Output the [X, Y] coordinate of the center of the cell containing the given text.  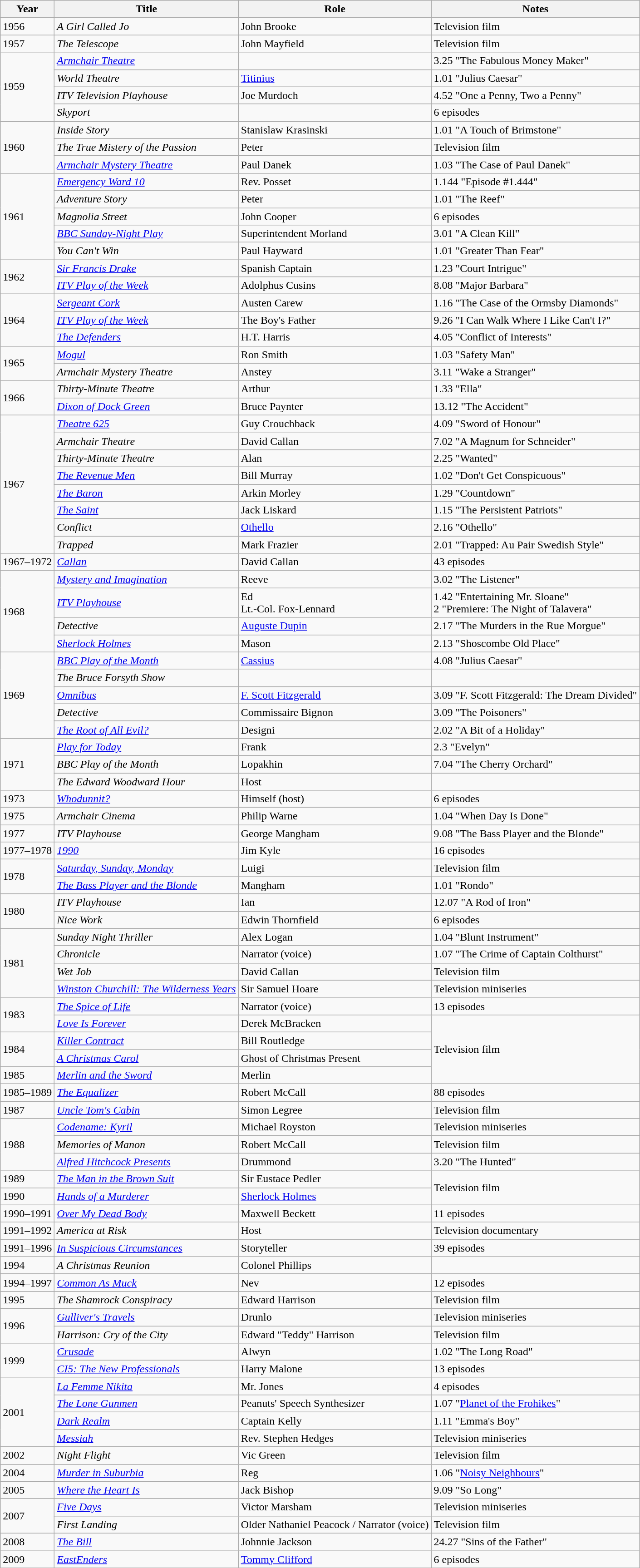
The Edward Woodward Hour [146, 781]
1.06 "Noisy Neighbours" [536, 1473]
Saturday, Sunday, Monday [146, 868]
Victor Marsham [335, 1507]
BBC Sunday-Night Play [146, 234]
In Suspicious Circumstances [146, 1248]
Sergeant Cork [146, 303]
Jack Liskard [335, 510]
1.11 "Emma's Boy" [536, 1421]
La Femme Nikita [146, 1386]
1980 [27, 911]
1995 [27, 1300]
H.T. Harris [335, 337]
Dark Realm [146, 1421]
1990–1991 [27, 1213]
9.08 "The Bass Player and the Blonde" [536, 833]
Over My Dead Body [146, 1213]
2001 [27, 1412]
1.23 "Court Intrigue" [536, 268]
1.04 "When Day Is Done" [536, 816]
Theatre 625 [146, 424]
Whodunnit? [146, 799]
1968 [27, 611]
1991–1996 [27, 1248]
World Theatre [146, 78]
1.01 "Greater Than Fear" [536, 251]
Conflict [146, 528]
3.09 "F. Scott Fitzgerald: The Dream Divided" [536, 695]
Five Days [146, 1507]
1989 [27, 1179]
ITV Television Playhouse [146, 95]
1994–1997 [27, 1282]
Edward "Teddy" Harrison [335, 1334]
A Girl Called Jo [146, 26]
1999 [27, 1361]
Role [335, 9]
Alex Logan [335, 937]
1988 [27, 1144]
1957 [27, 44]
7.04 "The Cherry Orchard" [536, 764]
Television documentary [536, 1231]
Michael Royston [335, 1127]
Murder in Suburbia [146, 1473]
4 episodes [536, 1386]
Rev. Stephen Hedges [335, 1438]
Killer Contract [146, 1040]
Nice Work [146, 920]
Winston Churchill: The Wilderness Years [146, 989]
The Defenders [146, 337]
Peanuts' Speech Synthesizer [335, 1404]
Skyport [146, 113]
4.52 "One a Penny, Two a Penny" [536, 95]
The Spice of Life [146, 1006]
1981 [27, 963]
Trapped [146, 545]
Merlin [335, 1075]
Cassius [335, 661]
9.09 "So Long" [536, 1490]
The Equalizer [146, 1093]
Emergency Ward 10 [146, 182]
1978 [27, 877]
Ron Smith [335, 355]
Uncle Tom's Cabin [146, 1110]
The Man in the Brown Suit [146, 1179]
Captain Kelly [335, 1421]
8.08 "Major Barbara" [536, 286]
1.144 "Episode #1.444" [536, 182]
Simon Legree [335, 1110]
1956 [27, 26]
Dixon of Dock Green [146, 406]
3.11 "Wake a Stranger" [536, 372]
1964 [27, 320]
1985–1989 [27, 1093]
1960 [27, 147]
The True Mistery of the Passion [146, 147]
Commissaire Bignon [335, 712]
Bill Routledge [335, 1040]
America at Risk [146, 1231]
Colonel Phillips [335, 1265]
9.26 "I Can Walk Where I Like Can't I?" [536, 320]
The Bruce Forsyth Show [146, 678]
1984 [27, 1049]
Paul Danek [335, 164]
12.07 "A Rod of Iron" [536, 902]
Codename: Kyril [146, 1127]
3.02 "The Listener" [536, 579]
1959 [27, 87]
First Landing [146, 1524]
7.02 "A Magnum for Schneider" [536, 441]
Othello [335, 528]
The Telescope [146, 44]
Sir Eustace Pedler [335, 1179]
Derek McBracken [335, 1023]
1977–1978 [27, 851]
Superintendent Morland [335, 234]
Title [146, 9]
The Bass Player and the Blonde [146, 885]
1.01 "Rondo" [536, 885]
1.04 "Blunt Instrument" [536, 937]
Bill Murray [335, 475]
The Baron [146, 493]
Notes [536, 9]
1967 [27, 484]
Where the Heart Is [146, 1490]
Gulliver's Travels [146, 1317]
Jim Kyle [335, 851]
3.20 "The Hunted" [536, 1162]
2.01 "Trapped: Au Pair Swedish Style" [536, 545]
1967–1972 [27, 562]
2.3 "Evelyn" [536, 747]
3.25 "The Fabulous Money Maker" [536, 61]
The Revenue Men [146, 475]
1.01 "The Reef" [536, 199]
Alfred Hitchcock Presents [146, 1162]
Joe Murdoch [335, 95]
43 episodes [536, 562]
Jack Bishop [335, 1490]
1965 [27, 363]
Titinius [335, 78]
Philip Warne [335, 816]
2009 [27, 1559]
Spanish Captain [335, 268]
Adolphus Cusins [335, 286]
Inside Story [146, 130]
Vic Green [335, 1455]
1.07 "Planet of the Frohikes" [536, 1404]
Designi [335, 730]
Crusade [146, 1352]
Chronicle [146, 954]
1987 [27, 1110]
11 episodes [536, 1213]
Mr. Jones [335, 1386]
Paul Hayward [335, 251]
Stanislaw Krasinski [335, 130]
2005 [27, 1490]
Guy Crouchback [335, 424]
Ian [335, 902]
1977 [27, 833]
1.29 "Countdown" [536, 493]
4.09 "Sword of Honour" [536, 424]
1.01 "Julius Caesar" [536, 78]
Bruce Paynter [335, 406]
Hands of a Murderer [146, 1196]
CI5: The New Professionals [146, 1369]
Mark Frazier [335, 545]
Mystery and Imagination [146, 579]
Mason [335, 643]
Luigi [335, 868]
1991–1992 [27, 1231]
Play for Today [146, 747]
1969 [27, 695]
Harry Malone [335, 1369]
The Shamrock Conspiracy [146, 1300]
Auguste Dupin [335, 626]
3.09 "The Poisoners" [536, 712]
Magnolia Street [146, 217]
Alan [335, 458]
2.13 "Shoscombe Old Place" [536, 643]
Sunday Night Thriller [146, 937]
Armchair Cinema [146, 816]
24.27 "Sins of the Father" [536, 1542]
1996 [27, 1326]
John Mayfield [335, 44]
Reeve [335, 579]
A Christmas Carol [146, 1058]
Tommy Clifford [335, 1559]
Older Nathaniel Peacock / Narrator (voice) [335, 1524]
2004 [27, 1473]
F. Scott Fitzgerald [335, 695]
1962 [27, 277]
Austen Carew [335, 303]
1.02 "The Long Road" [536, 1352]
EdLt.-Col. Fox-Lennard [335, 603]
2.16 "Othello" [536, 528]
Rev. Posset [335, 182]
4.05 "Conflict of Interests" [536, 337]
1.07 "The Crime of Captain Colthurst" [536, 954]
1.01 "A Touch of Brimstone" [536, 130]
The Root of All Evil? [146, 730]
Memories of Manon [146, 1144]
3.01 "A Clean Kill" [536, 234]
Frank [335, 747]
16 episodes [536, 851]
Lopakhin [335, 764]
1.16 "The Case of the Ormsby Diamonds" [536, 303]
1.02 "Don't Get Conspicuous" [536, 475]
2007 [27, 1516]
Arkin Morley [335, 493]
Anstey [335, 372]
2.17 "The Murders in the Rue Morgue" [536, 626]
Year [27, 9]
Alwyn [335, 1352]
12 episodes [536, 1282]
Edwin Thornfield [335, 920]
Johnnie Jackson [335, 1542]
1985 [27, 1075]
1.03 "The Case of Paul Danek" [536, 164]
Night Flight [146, 1455]
The Bill [146, 1542]
George Mangham [335, 833]
88 episodes [536, 1093]
Edward Harrison [335, 1300]
Merlin and the Sword [146, 1075]
Nev [335, 1282]
39 episodes [536, 1248]
2.25 "Wanted" [536, 458]
1.42 "Entertaining Mr. Sloane"2 "Premiere: The Night of Talavera" [536, 603]
Harrison: Cry of the City [146, 1334]
Drunlo [335, 1317]
The Lone Gunmen [146, 1404]
1966 [27, 398]
2008 [27, 1542]
13.12 "The Accident" [536, 406]
The Saint [146, 510]
John Brooke [335, 26]
1961 [27, 216]
Mangham [335, 885]
John Cooper [335, 217]
1975 [27, 816]
You Can't Win [146, 251]
1994 [27, 1265]
Storyteller [335, 1248]
1971 [27, 764]
Arthur [335, 389]
Maxwell Beckett [335, 1213]
Messiah [146, 1438]
EastEnders [146, 1559]
Love Is Forever [146, 1023]
1983 [27, 1015]
Ghost of Christmas Present [335, 1058]
1973 [27, 799]
Mogul [146, 355]
1.33 "Ella" [536, 389]
Sir Francis Drake [146, 268]
Adventure Story [146, 199]
Callan [146, 562]
Himself (host) [335, 799]
1.15 "The Persistent Patriots" [536, 510]
2002 [27, 1455]
Drummond [335, 1162]
A Christmas Reunion [146, 1265]
Reg [335, 1473]
Omnibus [146, 695]
2.02 "A Bit of a Holiday" [536, 730]
4.08 "Julius Caesar" [536, 661]
Sir Samuel Hoare [335, 989]
Wet Job [146, 971]
1.03 "Safety Man" [536, 355]
The Boy's Father [335, 320]
Common As Muck [146, 1282]
